Detect which cell encompasses the target text, then output its (X, Y) center coordinate. 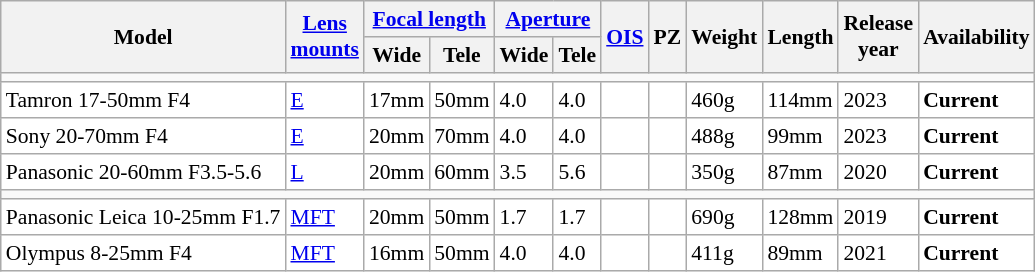
690g (724, 218)
2019 (878, 218)
5.6 (577, 172)
Panasonic Leica 10-25mm F1.7 (144, 218)
Lensmounts (324, 36)
Releaseyear (878, 36)
Sony 20-70mm F4 (144, 136)
2021 (878, 253)
OIS (624, 36)
Tamron 17-50mm F4 (144, 101)
Focal length (430, 19)
Panasonic 20-60mm F3.5-5.6 (144, 172)
Availability (976, 36)
89mm (800, 253)
128mm (800, 218)
87mm (800, 172)
Olympus 8-25mm F4 (144, 253)
350g (724, 172)
60mm (462, 172)
17mm (396, 101)
70mm (462, 136)
L (324, 172)
Model (144, 36)
Length (800, 36)
Weight (724, 36)
411g (724, 253)
460g (724, 101)
Aperture (548, 19)
PZ (668, 36)
2020 (878, 172)
99mm (800, 136)
3.5 (524, 172)
114mm (800, 101)
16mm (396, 253)
488g (724, 136)
